From the cell containing the given text, extract its center point as (x, y) coordinate. 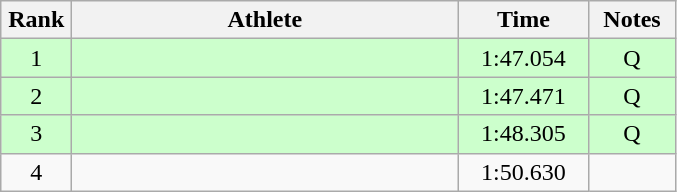
Time (524, 20)
Athlete (265, 20)
1:48.305 (524, 134)
1:47.054 (524, 58)
4 (36, 172)
1:47.471 (524, 96)
Rank (36, 20)
Notes (632, 20)
1 (36, 58)
3 (36, 134)
1:50.630 (524, 172)
2 (36, 96)
